From the cell containing the given text, extract its center point as [X, Y] coordinate. 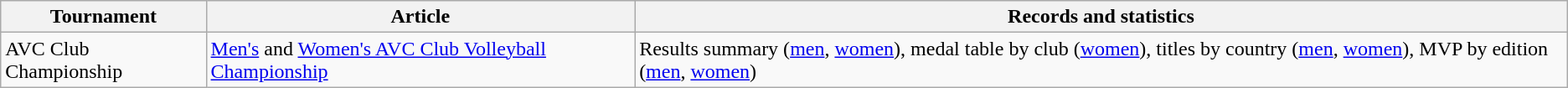
Article [420, 17]
Records and statistics [1101, 17]
AVC Club Championship [104, 60]
Tournament [104, 17]
Men's and Women's AVC Club Volleyball Championship [420, 60]
Results summary (men, women), medal table by club (women), titles by country (men, women), MVP by edition (men, women) [1101, 60]
